Detect which cell encompasses the target text, then output its [X, Y] center coordinate. 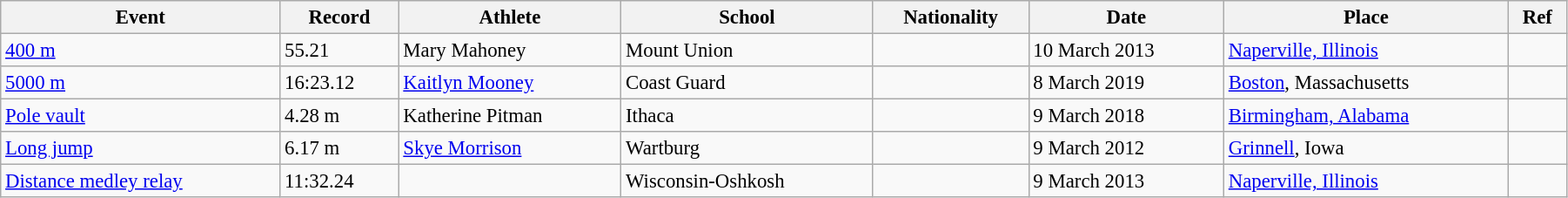
Birmingham, Alabama [1366, 116]
5000 m [141, 83]
Long jump [141, 148]
11:32.24 [339, 181]
8 March 2019 [1126, 83]
Event [141, 17]
9 March 2012 [1126, 148]
Record [339, 17]
9 March 2013 [1126, 181]
Pole vault [141, 116]
Ithaca [747, 116]
Date [1126, 17]
Nationality [950, 17]
School [747, 17]
6.17 m [339, 148]
Wisconsin-Oshkosh [747, 181]
400 m [141, 51]
55.21 [339, 51]
Skye Morrison [510, 148]
16:23.12 [339, 83]
Mary Mahoney [510, 51]
Place [1366, 17]
9 March 2018 [1126, 116]
Athlete [510, 17]
Grinnell, Iowa [1366, 148]
Mount Union [747, 51]
Distance medley relay [141, 181]
Wartburg [747, 148]
Boston, Massachusetts [1366, 83]
Kaitlyn Mooney [510, 83]
Katherine Pitman [510, 116]
4.28 m [339, 116]
Ref [1537, 17]
10 March 2013 [1126, 51]
Coast Guard [747, 83]
